Output the (X, Y) coordinate of the center of the cell containing the given text.  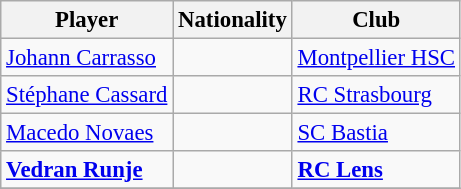
SC Bastia (376, 133)
Montpellier HSC (376, 58)
Stéphane Cassard (87, 95)
Player (87, 20)
RC Strasbourg (376, 95)
Club (376, 20)
Macedo Novaes (87, 133)
RC Lens (376, 170)
Vedran Runje (87, 170)
Johann Carrasso (87, 58)
Nationality (232, 20)
